Provide the [X, Y] coordinate of the cell's center where the given text is located.  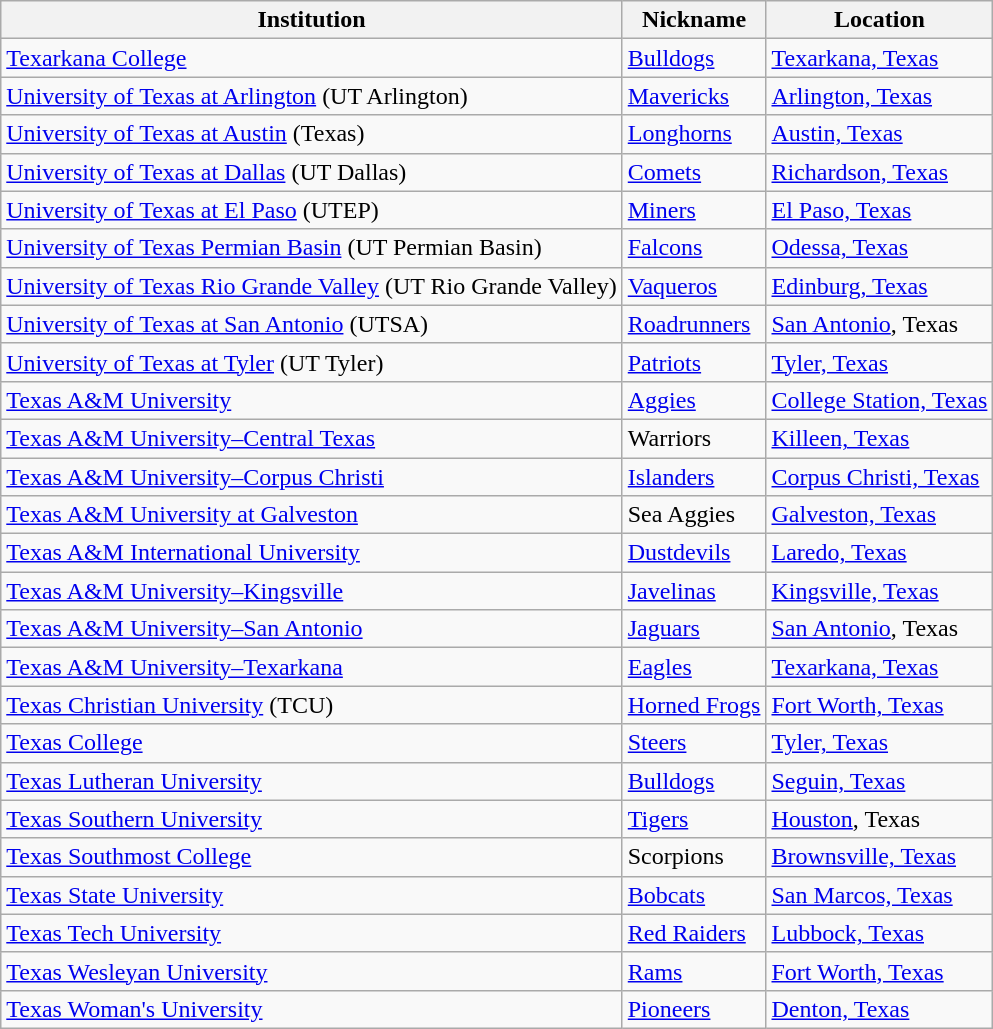
Corpus Christi, Texas [880, 477]
Austin, Texas [880, 134]
Location [880, 20]
Houston, Texas [880, 819]
University of Texas Permian Basin (UT Permian Basin) [312, 248]
Sea Aggies [694, 515]
El Paso, Texas [880, 210]
Roadrunners [694, 324]
Texas Southern University [312, 819]
Longhorns [694, 134]
Lubbock, Texas [880, 933]
Arlington, Texas [880, 96]
Texas Christian University (TCU) [312, 705]
Patriots [694, 362]
Seguin, Texas [880, 781]
Rams [694, 971]
University of Texas at San Antonio (UTSA) [312, 324]
Texas A&M University–San Antonio [312, 629]
Galveston, Texas [880, 515]
Texas College [312, 743]
Eagles [694, 667]
Brownsville, Texas [880, 857]
Texas A&M University–Central Texas [312, 438]
University of Texas at Tyler (UT Tyler) [312, 362]
Killeen, Texas [880, 438]
Comets [694, 172]
Warriors [694, 438]
Texas A&M University [312, 400]
Javelinas [694, 591]
Bobcats [694, 895]
College Station, Texas [880, 400]
Texas Woman's University [312, 1009]
Nickname [694, 20]
Texas Wesleyan University [312, 971]
Texas A&M International University [312, 553]
Texas Southmost College [312, 857]
Steers [694, 743]
Miners [694, 210]
Pioneers [694, 1009]
Aggies [694, 400]
Texas State University [312, 895]
Edinburg, Texas [880, 286]
University of Texas at Arlington (UT Arlington) [312, 96]
Falcons [694, 248]
Scorpions [694, 857]
Texas A&M University at Galveston [312, 515]
University of Texas at El Paso (UTEP) [312, 210]
Institution [312, 20]
Islanders [694, 477]
Vaqueros [694, 286]
Tigers [694, 819]
Dustdevils [694, 553]
Texas A&M University–Corpus Christi [312, 477]
San Marcos, Texas [880, 895]
Texas A&M University–Texarkana [312, 667]
Texas Lutheran University [312, 781]
University of Texas at Austin (Texas) [312, 134]
Kingsville, Texas [880, 591]
Laredo, Texas [880, 553]
Odessa, Texas [880, 248]
University of Texas at Dallas (UT Dallas) [312, 172]
Texas Tech University [312, 933]
Richardson, Texas [880, 172]
Texarkana College [312, 58]
Texas A&M University–Kingsville [312, 591]
University of Texas Rio Grande Valley (UT Rio Grande Valley) [312, 286]
Horned Frogs [694, 705]
Red Raiders [694, 933]
Mavericks [694, 96]
Jaguars [694, 629]
Denton, Texas [880, 1009]
